Capture the cell that displays the provided text and extract its [x, y] central coordinate. 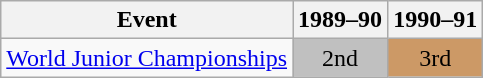
World Junior Championships [147, 58]
2nd [340, 58]
1989–90 [340, 20]
Event [147, 20]
3rd [436, 58]
1990–91 [436, 20]
